Extract the (x, y) coordinate from the center of the cell holding the provided text.  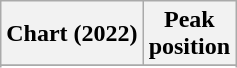
Chart (2022) (72, 34)
Peakposition (189, 34)
